Search for the cell housing the specified text and yield its (x, y) center coordinate. 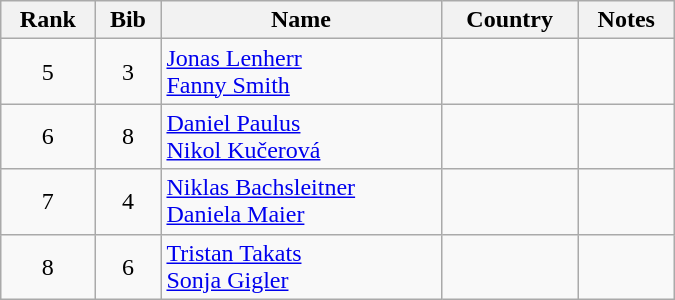
4 (128, 202)
Bib (128, 20)
Jonas LenherrFanny Smith (301, 72)
3 (128, 72)
Country (510, 20)
7 (48, 202)
Tristan TakatsSonja Gigler (301, 266)
Daniel PaulusNikol Kučerová (301, 136)
5 (48, 72)
Niklas BachsleitnerDaniela Maier (301, 202)
Rank (48, 20)
Name (301, 20)
Notes (626, 20)
